Extract the [x, y] coordinate from the center of the cell holding the provided text.  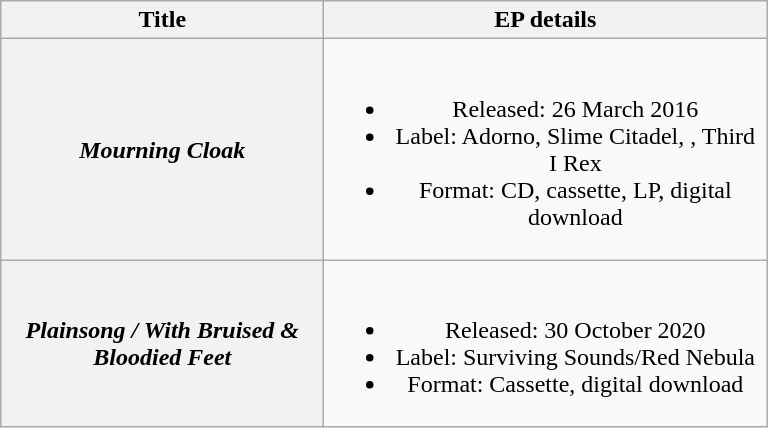
Mourning Cloak [162, 150]
Released: 30 October 2020Label: Surviving Sounds/Red NebulaFormat: Cassette, digital download [546, 344]
Title [162, 20]
Plainsong / With Bruised & Bloodied Feet [162, 344]
EP details [546, 20]
Released: 26 March 2016Label: Adorno, Slime Citadel, , Third I RexFormat: CD, cassette, LP, digital download [546, 150]
